Determine the [X, Y] coordinate at the center of the cell enclosing the given text.  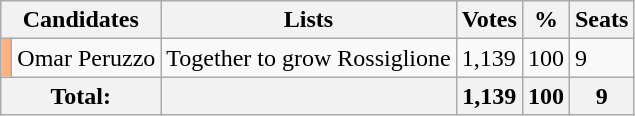
Candidates [81, 20]
Lists [308, 20]
Total: [81, 96]
Votes [489, 20]
Together to grow Rossiglione [308, 58]
% [546, 20]
Omar Peruzzo [86, 58]
Seats [601, 20]
